Capture the cell that displays the provided text and extract its (X, Y) central coordinate. 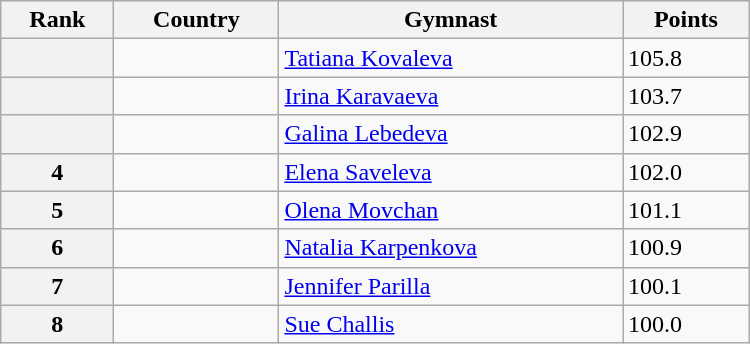
4 (58, 172)
Natalia Karpenkova (451, 248)
Galina Lebedeva (451, 134)
6 (58, 248)
5 (58, 210)
101.1 (686, 210)
Jennifer Parilla (451, 286)
Points (686, 20)
103.7 (686, 96)
Tatiana Kovaleva (451, 58)
Olena Movchan (451, 210)
Gymnast (451, 20)
102.0 (686, 172)
7 (58, 286)
100.0 (686, 324)
8 (58, 324)
Elena Saveleva (451, 172)
100.9 (686, 248)
102.9 (686, 134)
Sue Challis (451, 324)
100.1 (686, 286)
Irina Karavaeva (451, 96)
105.8 (686, 58)
Country (196, 20)
Rank (58, 20)
